Determine the (x, y) coordinate at the center of the cell enclosing the given text.  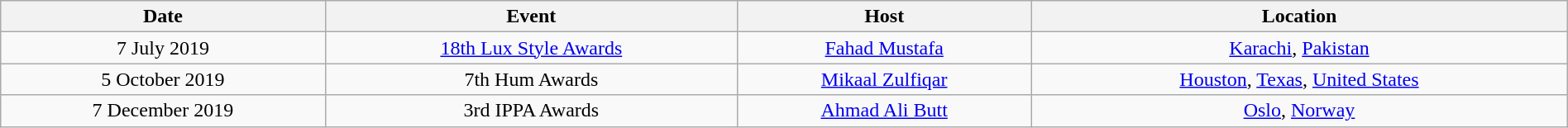
7th Hum Awards (531, 79)
7 July 2019 (163, 48)
3rd IPPA Awards (531, 111)
Event (531, 17)
18th Lux Style Awards (531, 48)
Location (1300, 17)
Date (163, 17)
Mikaal Zulfiqar (885, 79)
Ahmad Ali Butt (885, 111)
Houston, Texas, United States (1300, 79)
Oslo, Norway (1300, 111)
7 December 2019 (163, 111)
Karachi, Pakistan (1300, 48)
Fahad Mustafa (885, 48)
Host (885, 17)
5 October 2019 (163, 79)
